Pinpoint the cell where the given text exists, returning its (x, y) midpoint coordinate. 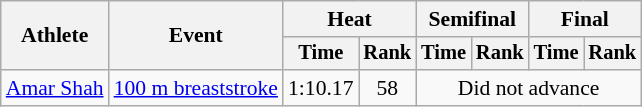
1:10.17 (320, 88)
100 m breaststroke (196, 88)
Athlete (55, 36)
Heat (350, 19)
Final (585, 19)
Semifinal (472, 19)
Did not advance (528, 88)
Amar Shah (55, 88)
58 (387, 88)
Event (196, 36)
